Scan for the cell matching the given text and deliver its (X, Y) coordinate at center. 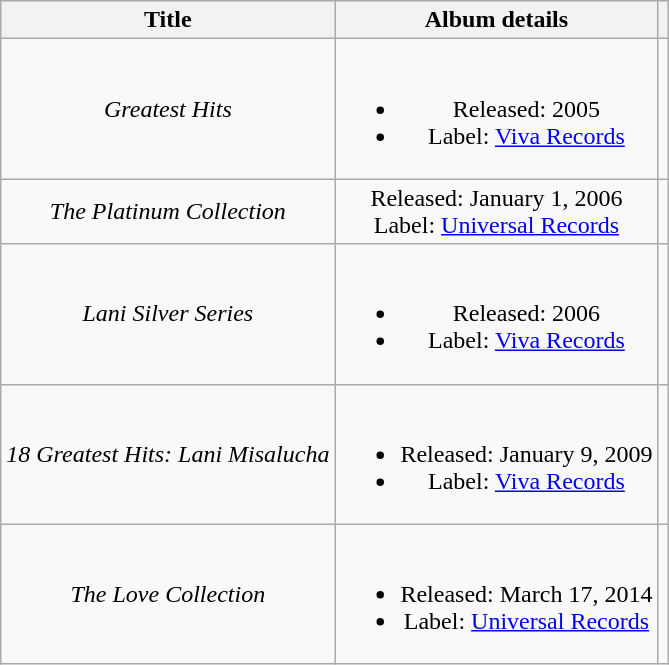
The Platinum Collection (168, 212)
Lani Silver Series (168, 314)
Released: 2006Label: Viva Records (496, 314)
Released: January 9, 2009Label: Viva Records (496, 454)
Released: 2005Label: Viva Records (496, 109)
18 Greatest Hits: Lani Misalucha (168, 454)
The Love Collection (168, 594)
Greatest Hits (168, 109)
Album details (496, 20)
Released: March 17, 2014Label: Universal Records (496, 594)
Released: January 1, 2006Label: Universal Records (496, 212)
Title (168, 20)
